Locate the cell with the specified text and output its (X, Y) center coordinate. 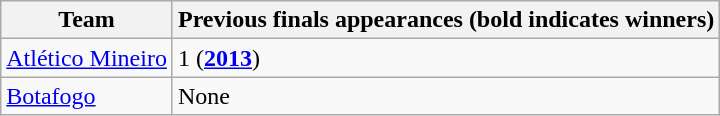
1 (2013) (446, 58)
Botafogo (87, 96)
Previous finals appearances (bold indicates winners) (446, 20)
None (446, 96)
Atlético Mineiro (87, 58)
Team (87, 20)
